Pinpoint the cell where the given text exists, returning its [x, y] midpoint coordinate. 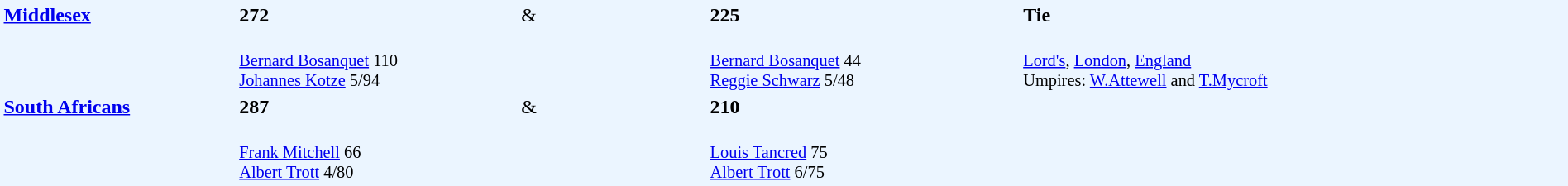
South Africans [119, 139]
272 [378, 15]
Lord's, London, England Umpires: W.Attewell and T.Mycroft [1293, 107]
Louis Tancred 75 Albert Trott 6/75 [864, 152]
Bernard Bosanquet 110 Johannes Kotze 5/94 [378, 61]
Middlesex [119, 47]
287 [378, 107]
225 [864, 15]
Frank Mitchell 66 Albert Trott 4/80 [378, 152]
Tie [1293, 15]
210 [864, 107]
Bernard Bosanquet 44 Reggie Schwarz 5/48 [864, 61]
